Extract the (x, y) coordinate from the center of the cell holding the provided text.  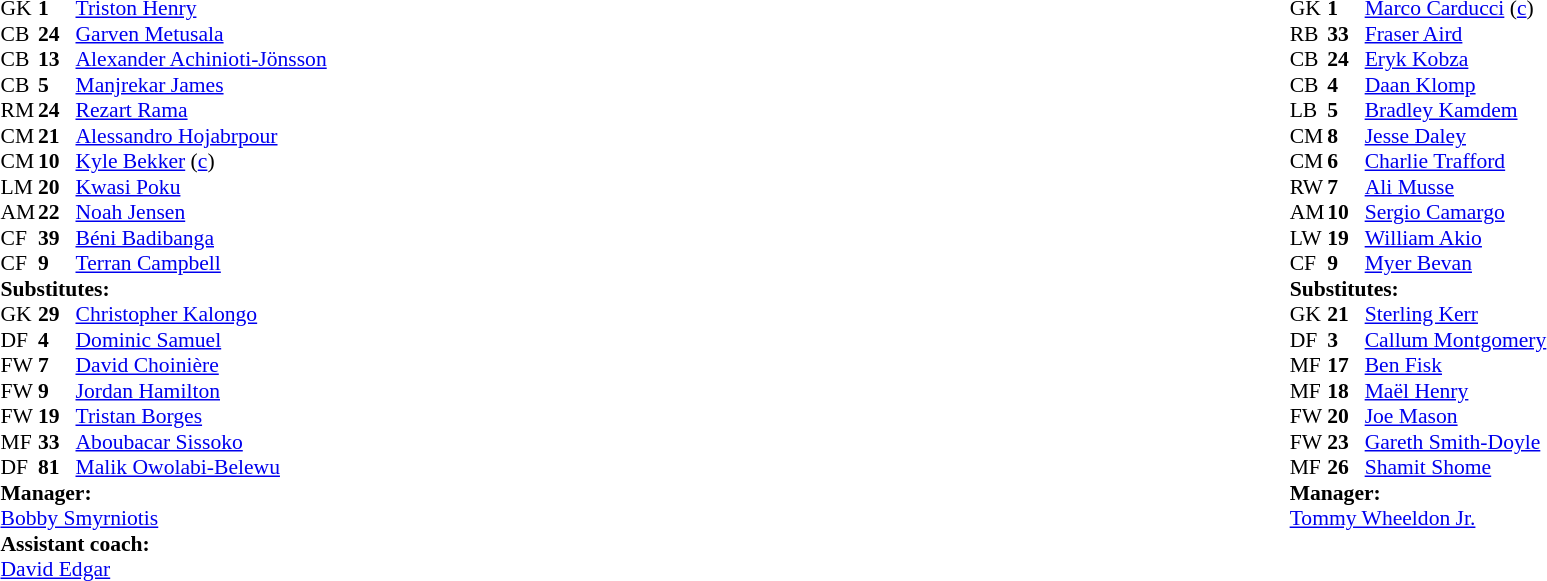
Tristan Borges (202, 417)
Manager: Bobby Smyrniotis (163, 506)
81 (57, 467)
Dominic Samuel (202, 340)
Sergio Camargo (1456, 213)
RB (1309, 34)
Kwasi Poku (202, 187)
Bradley Kamdem (1456, 111)
William Akio (1456, 238)
3 (1346, 340)
Alessandro Hojabrpour (202, 136)
Eryk Kobza (1456, 59)
39 (57, 238)
Alexander Achinioti-Jönsson (202, 59)
Callum Montgomery (1456, 340)
Charlie Trafford (1456, 161)
Noah Jensen (202, 213)
Kyle Bekker (c) (202, 161)
Maël Henry (1456, 391)
Sterling Kerr (1456, 315)
Malik Owolabi-Belewu (202, 467)
RM (19, 111)
Ali Musse (1456, 187)
LW (1309, 238)
6 (1346, 161)
Béni Badibanga (202, 238)
Daan Klomp (1456, 85)
Jesse Daley (1456, 136)
23 (1346, 442)
Fraser Aird (1456, 34)
RW (1309, 187)
Ben Fisk (1456, 365)
Gareth Smith-Doyle (1456, 442)
LM (19, 187)
29 (57, 315)
17 (1346, 365)
Myer Bevan (1456, 263)
Jordan Hamilton (202, 391)
David Choinière (202, 365)
Rezart Rama (202, 111)
Manjrekar James (202, 85)
22 (57, 213)
Aboubacar Sissoko (202, 442)
Joe Mason (1456, 417)
Manager: Tommy Wheeldon Jr. (1418, 506)
Garven Metusala (202, 34)
Shamit Shome (1456, 467)
Christopher Kalongo (202, 315)
18 (1346, 391)
26 (1346, 467)
13 (57, 59)
LB (1309, 111)
Terran Campbell (202, 263)
8 (1346, 136)
